Locate the cell with the specified text and output its [X, Y] center coordinate. 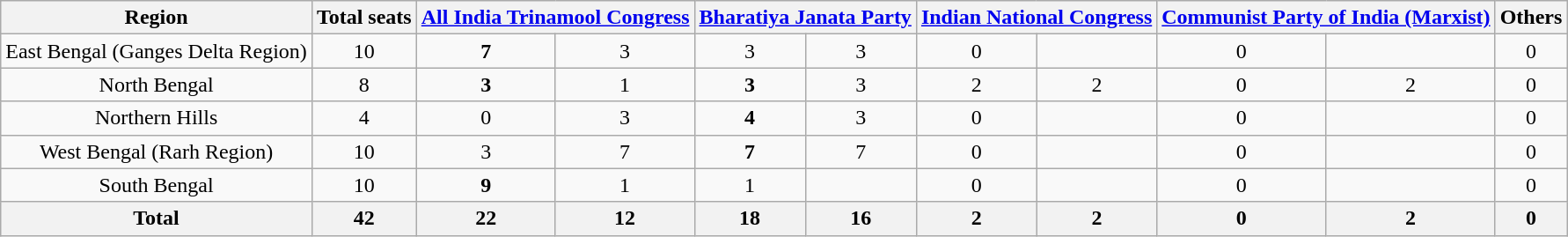
Communist Party of India (Marxist) [1326, 18]
9 [486, 185]
Indian National Congress [1037, 18]
Total [157, 218]
12 [625, 218]
Others [1531, 18]
All India Trinamool Congress [555, 18]
South Bengal [157, 185]
16 [861, 218]
West Bengal (Rarh Region) [157, 152]
East Bengal (Ganges Delta Region) [157, 51]
Total seats [364, 18]
Region [157, 18]
Bharatiya Janata Party [805, 18]
North Bengal [157, 85]
42 [364, 218]
8 [364, 85]
Northern Hills [157, 118]
18 [750, 218]
22 [486, 218]
